Identify which cell holds the provided text, then report its [X, Y] central coordinate. 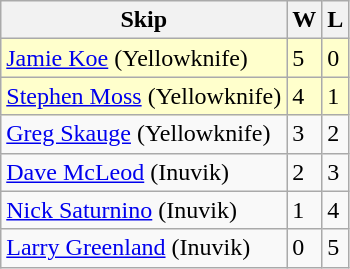
Jamie Koe (Yellowknife) [144, 58]
Nick Saturnino (Inuvik) [144, 210]
Greg Skauge (Yellowknife) [144, 134]
L [336, 20]
Skip [144, 20]
W [304, 20]
Dave McLeod (Inuvik) [144, 172]
Stephen Moss (Yellowknife) [144, 96]
Larry Greenland (Inuvik) [144, 248]
